Return (x, y) of the center of cell containing provided text 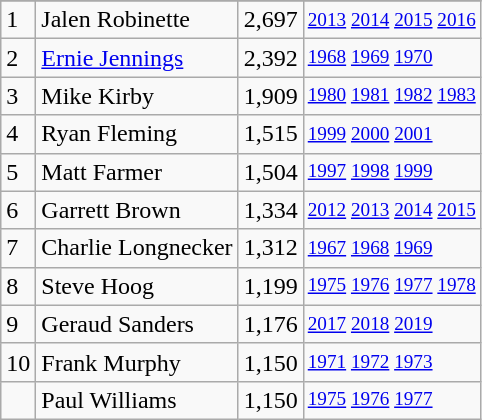
10 (18, 362)
1,199 (270, 286)
Ernie Jennings (137, 58)
6 (18, 210)
1997 1998 1999 (392, 172)
2012 2013 2014 2015 (392, 210)
7 (18, 248)
Jalen Robinette (137, 20)
2 (18, 58)
1999 2000 2001 (392, 134)
Mike Kirby (137, 96)
2013 2014 2015 2016 (392, 20)
9 (18, 324)
1971 1972 1973 (392, 362)
Garrett Brown (137, 210)
1,504 (270, 172)
Matt Farmer (137, 172)
5 (18, 172)
4 (18, 134)
1,515 (270, 134)
Charlie Longnecker (137, 248)
1968 1969 1970 (392, 58)
1975 1976 1977 1978 (392, 286)
1 (18, 20)
1967 1968 1969 (392, 248)
3 (18, 96)
2,392 (270, 58)
Frank Murphy (137, 362)
2017 2018 2019 (392, 324)
1,334 (270, 210)
Paul Williams (137, 400)
1975 1976 1977 (392, 400)
Steve Hoog (137, 286)
1,312 (270, 248)
8 (18, 286)
Ryan Fleming (137, 134)
1,176 (270, 324)
1,909 (270, 96)
Geraud Sanders (137, 324)
2,697 (270, 20)
1980 1981 1982 1983 (392, 96)
